For the text-containing cell, return its midpoint in (X, Y) coordinate format. 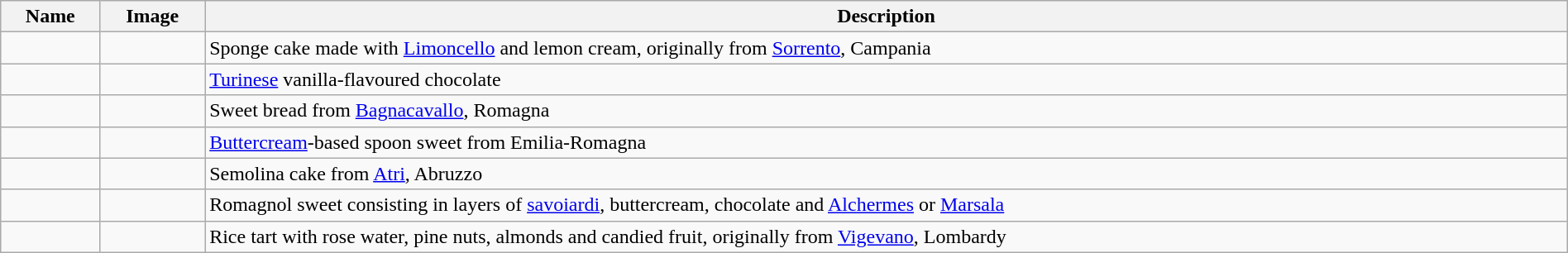
Buttercream-based spoon sweet from Emilia-Romagna (887, 142)
Semolina cake from Atri, Abruzzo (887, 174)
Romagnol sweet consisting in layers of savoiardi, buttercream, chocolate and Alchermes or Marsala (887, 205)
Sweet bread from Bagnacavallo, Romagna (887, 111)
Rice tart with rose water, pine nuts, almonds and candied fruit, originally from Vigevano, Lombardy (887, 236)
Description (887, 17)
Turinese vanilla-flavoured chocolate (887, 79)
Sponge cake made with Limoncello and lemon cream, originally from Sorrento, Campania (887, 48)
Image (152, 17)
Name (50, 17)
